For the text-containing cell, return its midpoint in (x, y) coordinate format. 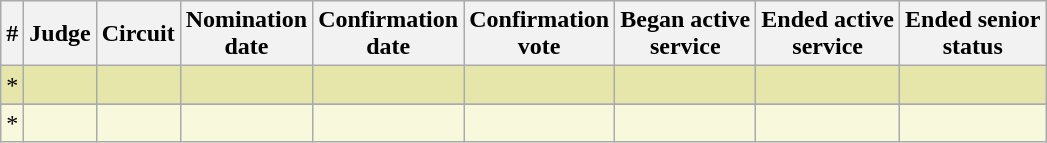
Circuit (138, 34)
Ended activeservice (828, 34)
Ended seniorstatus (973, 34)
Confirmationdate (388, 34)
Judge (60, 34)
Confirmationvote (540, 34)
Nominationdate (246, 34)
Began activeservice (686, 34)
# (12, 34)
